Return the (X, Y) coordinate for the center point of the cell that contains the specified text.  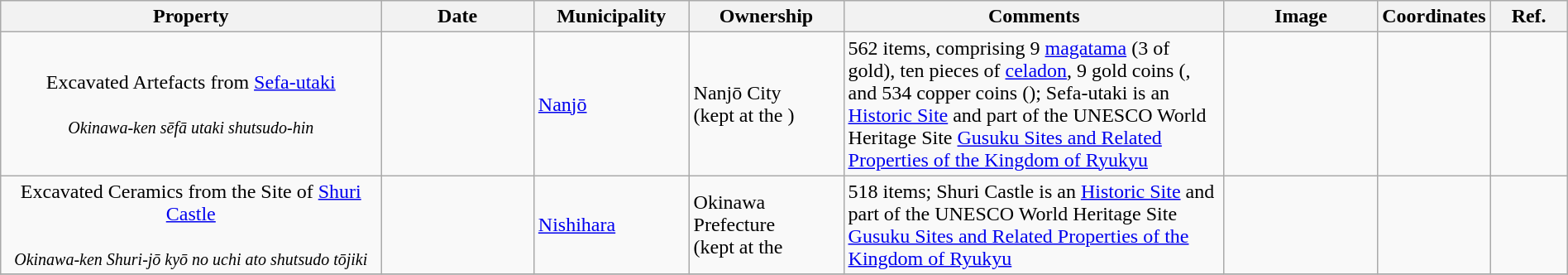
Excavated Ceramics from the Site of Shuri CastleOkinawa-ken Shuri-jō kyō no uchi ato shutsudo tōjiki (191, 225)
Ref. (1528, 17)
Okinawa Prefecture(kept at the (766, 225)
518 items; Shuri Castle is an Historic Site and part of the UNESCO World Heritage Site Gusuku Sites and Related Properties of the Kingdom of Ryukyu (1034, 225)
Excavated Artefacts from Sefa-utakiOkinawa-ken sēfā utaki shutsudo-hin (191, 104)
Nanjō (611, 104)
Date (458, 17)
Nanjō City(kept at the ) (766, 104)
Comments (1034, 17)
Ownership (766, 17)
Coordinates (1434, 17)
Image (1300, 17)
Property (191, 17)
Nishihara (611, 225)
Municipality (611, 17)
